Pinpoint the cell where the given text exists, returning its [X, Y] midpoint coordinate. 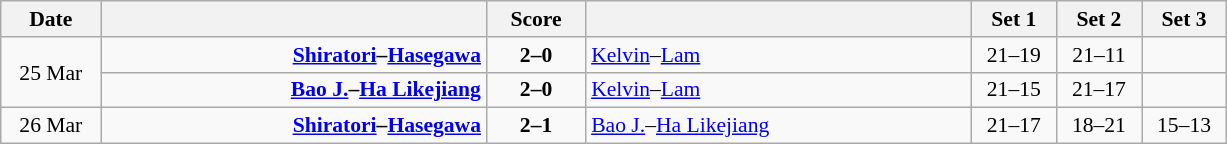
Set 1 [1014, 19]
21–11 [1098, 55]
Score [536, 19]
Set 2 [1098, 19]
15–13 [1184, 126]
Set 3 [1184, 19]
2–1 [536, 126]
21–15 [1014, 90]
Date [51, 19]
25 Mar [51, 72]
18–21 [1098, 126]
26 Mar [51, 126]
21–19 [1014, 55]
